Return the (x, y) coordinate for the center point of the cell that contains the specified text.  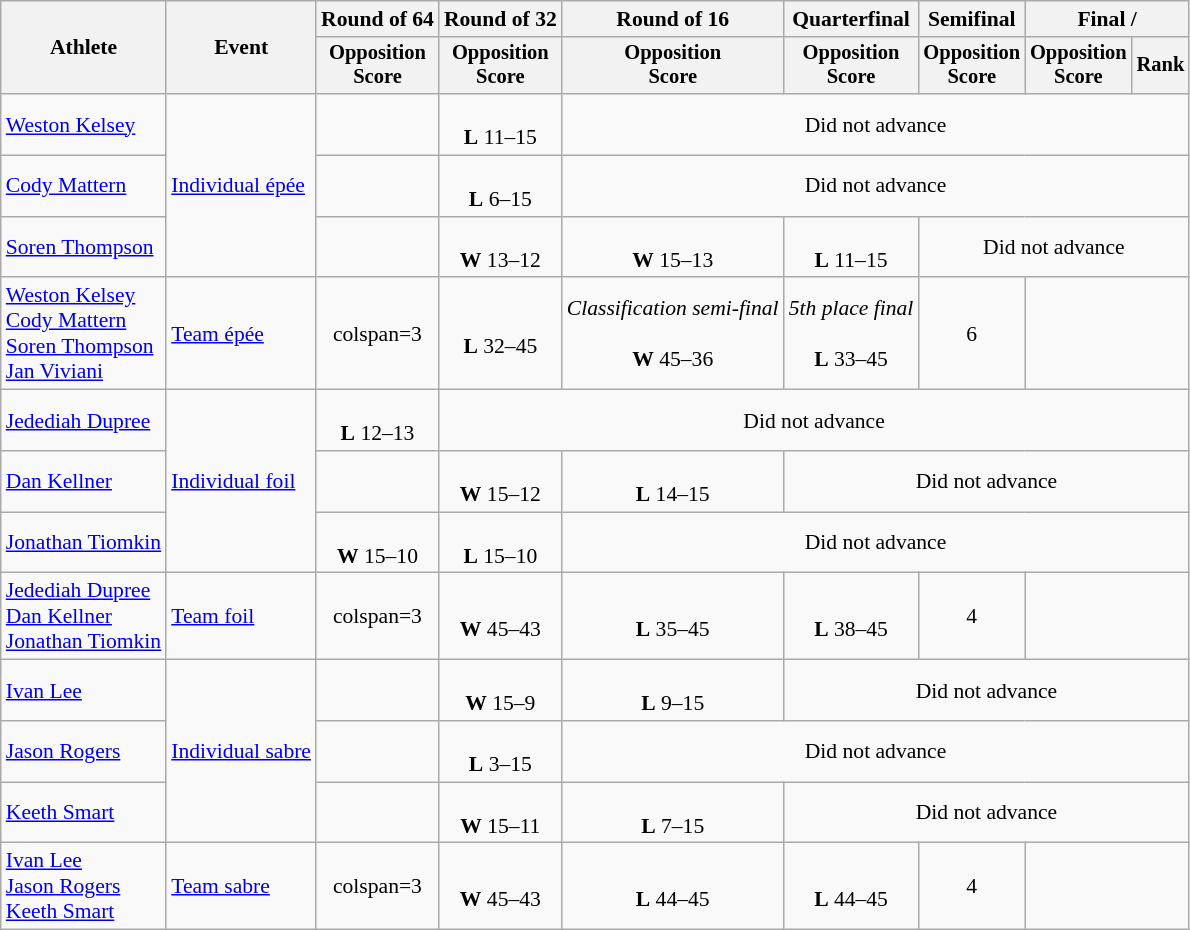
W 15–12 (500, 482)
Jonathan Tiomkin (84, 542)
5th place finalL 33–45 (852, 334)
Round of 16 (673, 19)
Jason Rogers (84, 752)
Round of 64 (378, 19)
Round of 32 (500, 19)
W 15–9 (500, 690)
L 32–45 (500, 334)
Weston Kelsey (84, 124)
L 38–45 (852, 616)
Classification semi-finalW 45–36 (673, 334)
W 13–12 (500, 248)
Individual sabre (241, 752)
Weston KelseyCody MatternSoren ThompsonJan Viviani (84, 334)
W 15–11 (500, 812)
Individual foil (241, 482)
L 6–15 (500, 186)
Team épée (241, 334)
6 (972, 334)
L 7–15 (673, 812)
Individual épée (241, 186)
Jedediah DupreeDan KellnerJonathan Tiomkin (84, 616)
Keeth Smart (84, 812)
L 9–15 (673, 690)
Dan Kellner (84, 482)
L 15–10 (500, 542)
Ivan Lee (84, 690)
Event (241, 48)
Semifinal (972, 19)
Quarterfinal (852, 19)
Rank (1161, 66)
L 35–45 (673, 616)
Team foil (241, 616)
Team sabre (241, 886)
Cody Mattern (84, 186)
W 15–10 (378, 542)
L 14–15 (673, 482)
Ivan LeeJason RogersKeeth Smart (84, 886)
Soren Thompson (84, 248)
Athlete (84, 48)
Final / (1107, 19)
L 3–15 (500, 752)
W 15–13 (673, 248)
L 12–13 (378, 420)
Jedediah Dupree (84, 420)
